Pinpoint the cell where the given text exists, returning its (X, Y) midpoint coordinate. 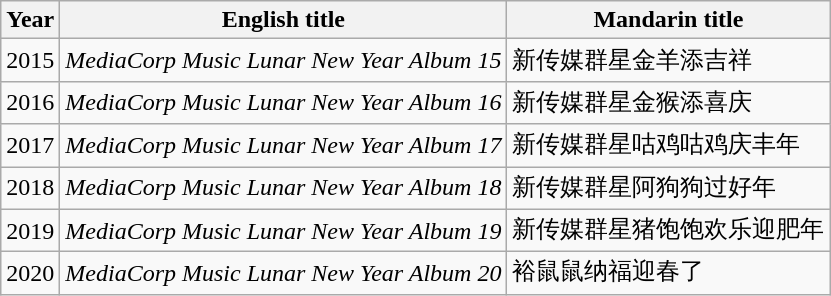
Mandarin title (668, 20)
MediaCorp Music Lunar New Year Album 16 (284, 102)
MediaCorp Music Lunar New Year Album 17 (284, 146)
MediaCorp Music Lunar New Year Album 20 (284, 274)
新传媒群星金猴添喜庆 (668, 102)
2015 (30, 60)
2018 (30, 188)
MediaCorp Music Lunar New Year Album 18 (284, 188)
2016 (30, 102)
新传媒群星金羊添吉祥 (668, 60)
2019 (30, 230)
新传媒群星阿狗狗过好年 (668, 188)
MediaCorp Music Lunar New Year Album 15 (284, 60)
新传媒群星猪饱饱欢乐迎肥年 (668, 230)
新传媒群星咕鸡咕鸡庆丰年 (668, 146)
裕鼠鼠纳福迎春了 (668, 274)
2020 (30, 274)
2017 (30, 146)
MediaCorp Music Lunar New Year Album 19 (284, 230)
Year (30, 20)
English title (284, 20)
